Determine the [x, y] coordinate at the center of the cell enclosing the given text.  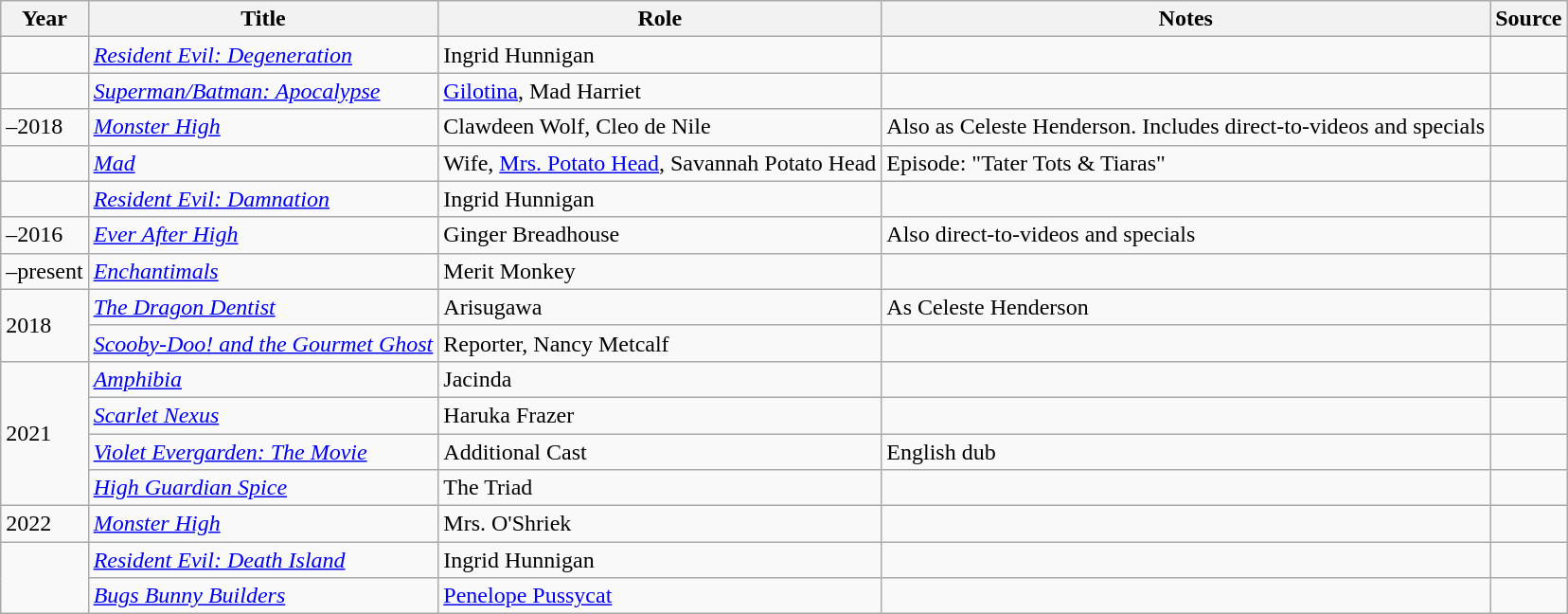
2021 [45, 433]
Merit Monkey [660, 271]
2018 [45, 325]
Ever After High [263, 235]
Violet Evergarden: The Movie [263, 452]
Haruka Frazer [660, 415]
Bugs Bunny Builders [263, 596]
Scooby-Doo! and the Gourmet Ghost [263, 343]
Penelope Pussycat [660, 596]
Jacinda [660, 379]
Wife, Mrs. Potato Head, Savannah Potato Head [660, 163]
Episode: "Tater Tots & Tiaras" [1185, 163]
Gilotina, Mad Harriet [660, 91]
High Guardian Spice [263, 488]
Also direct-to-videos and specials [1185, 235]
Additional Cast [660, 452]
Clawdeen Wolf, Cleo de Nile [660, 127]
Title [263, 19]
Role [660, 19]
The Dragon Dentist [263, 307]
Also as Celeste Henderson. Includes direct-to-videos and specials [1185, 127]
The Triad [660, 488]
Amphibia [263, 379]
Notes [1185, 19]
As Celeste Henderson [1185, 307]
Superman/Batman: Apocalypse [263, 91]
Enchantimals [263, 271]
Resident Evil: Death Island [263, 560]
Scarlet Nexus [263, 415]
Mad [263, 163]
Ginger Breadhouse [660, 235]
2022 [45, 524]
Source [1528, 19]
Resident Evil: Degeneration [263, 55]
Reporter, Nancy Metcalf [660, 343]
Mrs. O'Shriek [660, 524]
English dub [1185, 452]
Year [45, 19]
Arisugawa [660, 307]
–2018 [45, 127]
Resident Evil: Damnation [263, 199]
–present [45, 271]
–2016 [45, 235]
